From the cell containing the given text, extract its center point as (X, Y) coordinate. 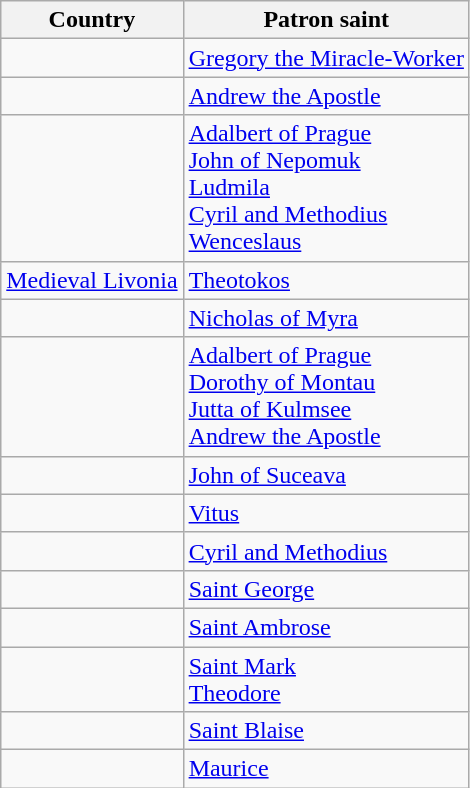
Nicholas of Myra (326, 318)
Andrew the Apostle (326, 96)
John of Suceava (326, 475)
Country (92, 20)
Saint MarkTheodore (326, 678)
Saint Blaise (326, 731)
Medieval Livonia (92, 280)
Adalbert of PragueJohn of NepomukLudmilaCyril and MethodiusWenceslaus (326, 188)
Patron saint (326, 20)
Saint Ambrose (326, 627)
Saint George (326, 589)
Gregory the Miracle-Worker (326, 58)
Adalbert of PragueDorothy of MontauJutta of KulmseeAndrew the Apostle (326, 396)
Cyril and Methodius (326, 551)
Maurice (326, 769)
Vitus (326, 513)
Theotokos (326, 280)
